For the text-containing cell, return its midpoint in (x, y) coordinate format. 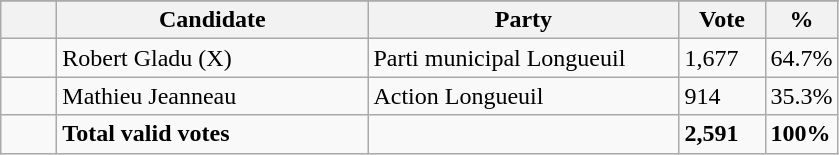
Total valid votes (212, 134)
Mathieu Jeanneau (212, 96)
1,677 (722, 58)
2,591 (722, 134)
Party (524, 20)
Candidate (212, 20)
Action Longueuil (524, 96)
914 (722, 96)
35.3% (802, 96)
Vote (722, 20)
Robert Gladu (X) (212, 58)
100% (802, 134)
64.7% (802, 58)
% (802, 20)
Parti municipal Longueuil (524, 58)
